For the text-containing cell, return its midpoint in [X, Y] coordinate format. 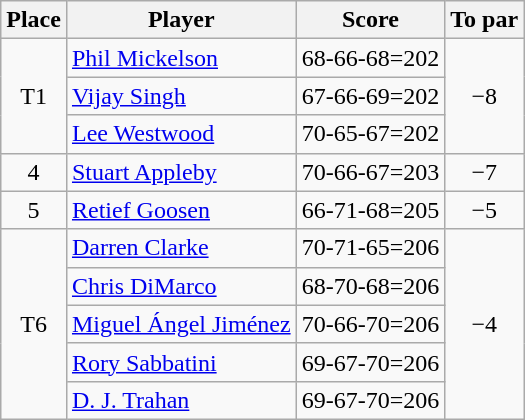
D. J. Trahan [181, 400]
Chris DiMarco [181, 286]
−7 [484, 172]
To par [484, 20]
70-66-67=203 [370, 172]
66-71-68=205 [370, 210]
Place [34, 20]
T6 [34, 324]
−5 [484, 210]
Vijay Singh [181, 96]
4 [34, 172]
Player [181, 20]
Darren Clarke [181, 248]
Retief Goosen [181, 210]
67-66-69=202 [370, 96]
−4 [484, 324]
Miguel Ángel Jiménez [181, 324]
−8 [484, 96]
T1 [34, 96]
Stuart Appleby [181, 172]
Lee Westwood [181, 134]
70-65-67=202 [370, 134]
Score [370, 20]
70-66-70=206 [370, 324]
5 [34, 210]
Rory Sabbatini [181, 362]
70-71-65=206 [370, 248]
68-70-68=206 [370, 286]
68-66-68=202 [370, 58]
Phil Mickelson [181, 58]
